Return the [X, Y] coordinate for the center point of the cell that contains the specified text.  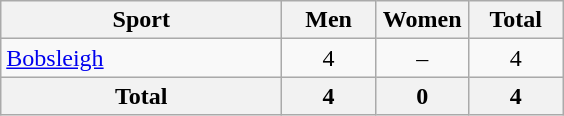
Sport [142, 20]
Men [329, 20]
– [422, 58]
Bobsleigh [142, 58]
Women [422, 20]
0 [422, 96]
